Detect which cell encompasses the target text, then output its [X, Y] center coordinate. 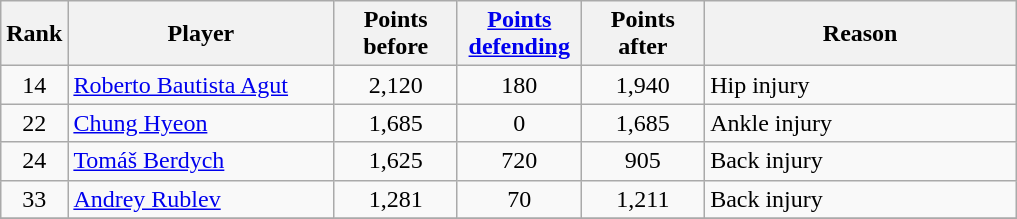
Ankle injury [860, 123]
Chung Hyeon [201, 123]
Rank [34, 34]
Tomáš Berdych [201, 161]
22 [34, 123]
Player [201, 34]
180 [519, 85]
0 [519, 123]
Roberto Bautista Agut [201, 85]
33 [34, 199]
905 [643, 161]
14 [34, 85]
2,120 [396, 85]
70 [519, 199]
Points after [643, 34]
Points before [396, 34]
1,281 [396, 199]
1,940 [643, 85]
Reason [860, 34]
1,211 [643, 199]
Hip injury [860, 85]
Points defending [519, 34]
24 [34, 161]
1,625 [396, 161]
Andrey Rublev [201, 199]
720 [519, 161]
